Output the [X, Y] coordinate of the center of the cell containing the given text.  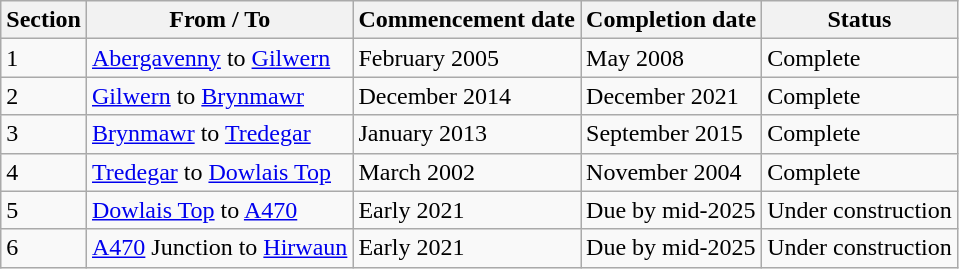
5 [44, 210]
March 2002 [467, 172]
3 [44, 134]
Completion date [672, 20]
Commencement date [467, 20]
Gilwern to Brynmawr [219, 96]
A470 Junction to Hirwaun [219, 248]
Dowlais Top to A470 [219, 210]
December 2021 [672, 96]
December 2014 [467, 96]
Brynmawr to Tredegar [219, 134]
February 2005 [467, 58]
Section [44, 20]
May 2008 [672, 58]
2 [44, 96]
4 [44, 172]
6 [44, 248]
September 2015 [672, 134]
November 2004 [672, 172]
From / To [219, 20]
Abergavenny to Gilwern [219, 58]
Tredegar to Dowlais Top [219, 172]
1 [44, 58]
Status [860, 20]
January 2013 [467, 134]
